Output the [x, y] coordinate of the center of the cell containing the given text.  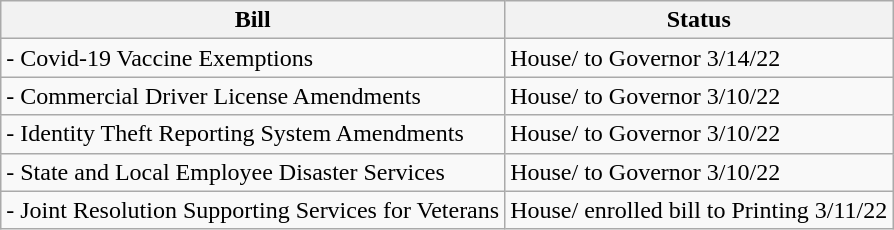
Bill [253, 20]
- State and Local Employee Disaster Services [253, 172]
- Identity Theft Reporting System Amendments [253, 134]
- Joint Resolution Supporting Services for Veterans [253, 210]
- Covid-19 Vaccine Exemptions [253, 58]
House/ to Governor 3/14/22 [699, 58]
Status [699, 20]
- Commercial Driver License Amendments [253, 96]
House/ enrolled bill to Printing 3/11/22 [699, 210]
